Search for the cell housing the specified text and yield its (X, Y) center coordinate. 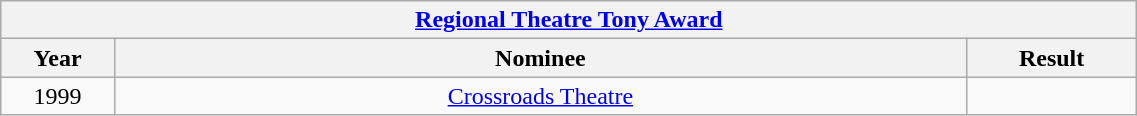
Nominee (540, 58)
Year (58, 58)
1999 (58, 96)
Result (1051, 58)
Crossroads Theatre (540, 96)
Regional Theatre Tony Award (569, 20)
